Find where the given text appears and provide that cell's center as [x, y] coordinate. 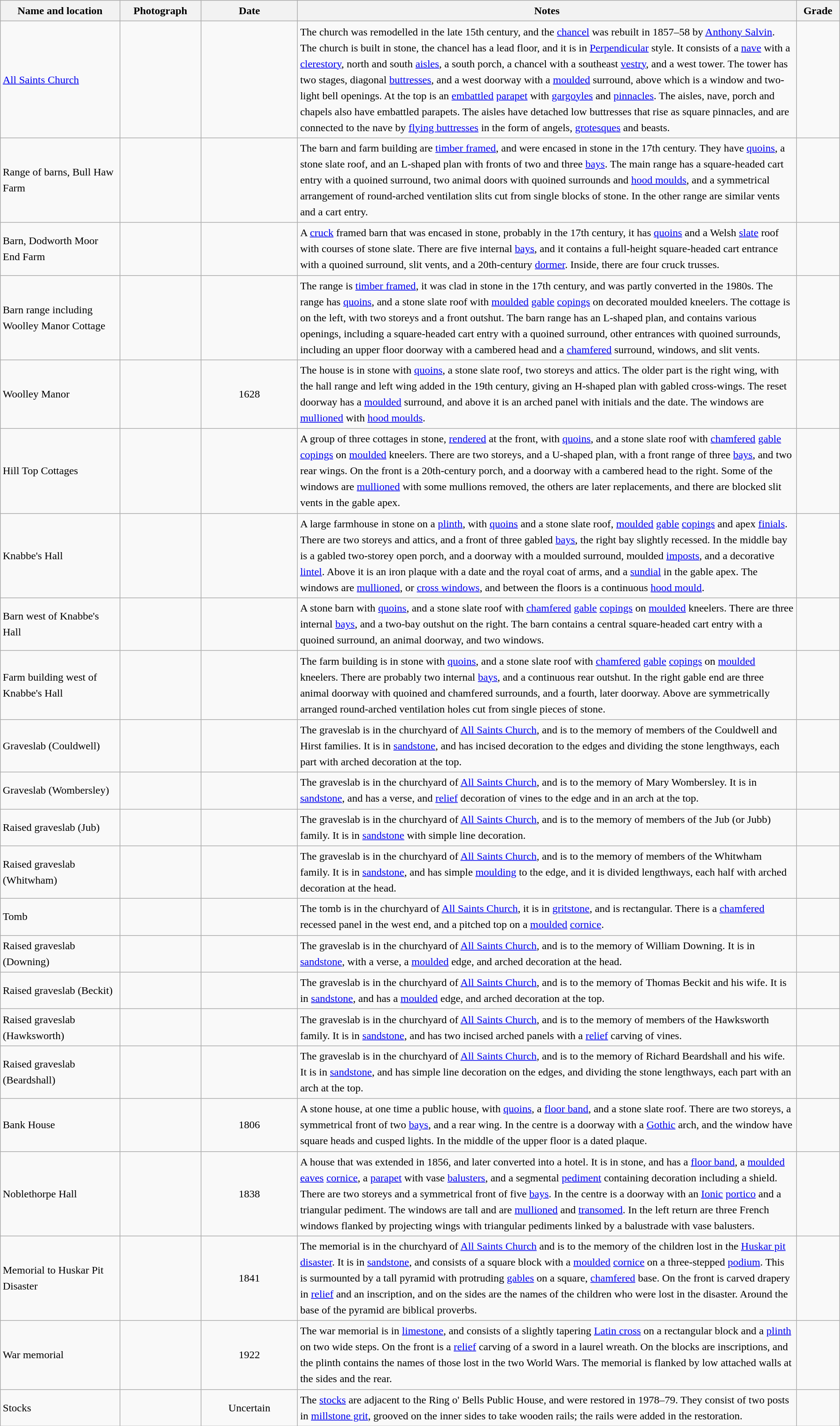
Barn, Dodworth Moor End Farm [60, 249]
Memorial to Huskar Pit Disaster [60, 1278]
Name and location [60, 11]
Notes [547, 11]
Raised graveslab (Beckit) [60, 991]
Woolley Manor [60, 394]
1922 [249, 1355]
Farm building west of Knabbe's Hall [60, 685]
War memorial [60, 1355]
Raised graveslab (Whitwham) [60, 872]
Grade [818, 11]
Date [249, 11]
Raised graveslab (Hawksworth) [60, 1027]
Raised graveslab (Downing) [60, 954]
Photograph [160, 11]
Graveslab (Wombersley) [60, 791]
Uncertain [249, 1407]
Tomb [60, 917]
1841 [249, 1278]
Range of barns, Bull Haw Farm [60, 180]
1806 [249, 1125]
Raised graveslab (Jub) [60, 828]
Barn west of Knabbe's Hall [60, 624]
Knabbe's Hall [60, 556]
All Saints Church [60, 80]
Bank House [60, 1125]
Raised graveslab (Beardshall) [60, 1072]
1628 [249, 394]
Noblethorpe Hall [60, 1194]
1838 [249, 1194]
Stocks [60, 1407]
Barn range including Woolley Manor Cottage [60, 317]
Graveslab (Couldwell) [60, 745]
Hill Top Cottages [60, 471]
